Provide the (x, y) coordinate of the cell's center where the given text is located.  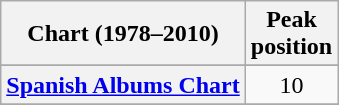
Chart (1978–2010) (123, 34)
Peakposition (291, 34)
10 (291, 85)
Spanish Albums Chart (123, 85)
